For the text-containing cell, return its midpoint in (X, Y) coordinate format. 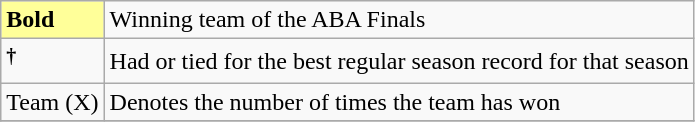
Had or tied for the best regular season record for that season (399, 62)
Denotes the number of times the team has won (399, 102)
Bold (52, 20)
Team (X) (52, 102)
† (52, 62)
Winning team of the ABA Finals (399, 20)
